Find where the given text appears and provide that cell's center as [x, y] coordinate. 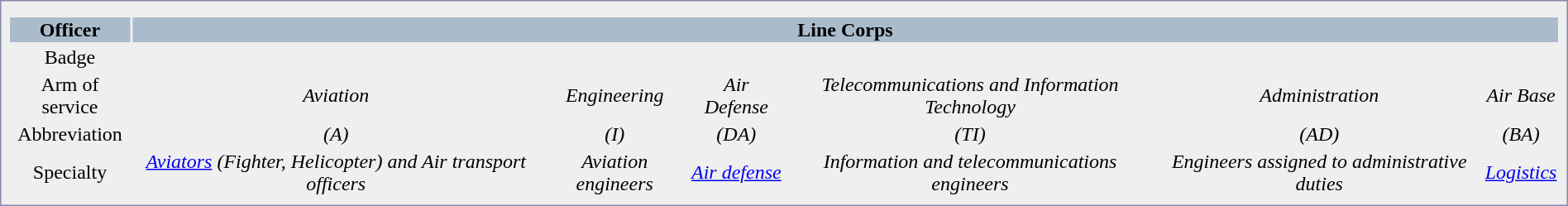
Engineering [614, 96]
Administration [1319, 96]
Line Corps [845, 30]
Specialty [69, 172]
Air Base [1521, 96]
Abbreviation [69, 134]
(BA) [1521, 134]
(A) [336, 134]
(AD) [1319, 134]
Arm of service [69, 96]
(DA) [736, 134]
Aviators (Fighter, Helicopter) and Air transport officers [336, 172]
Telecommunications and Information Technology [971, 96]
(I) [614, 134]
Aviation engineers [614, 172]
Air defense [736, 172]
Information and telecommunications engineers [971, 172]
Badge [69, 57]
Air Defense [736, 96]
Officer [69, 30]
(TI) [971, 134]
Aviation [336, 96]
Logistics [1521, 172]
Engineers assigned to administrative duties [1319, 172]
